Detect which cell encompasses the target text, then output its [x, y] center coordinate. 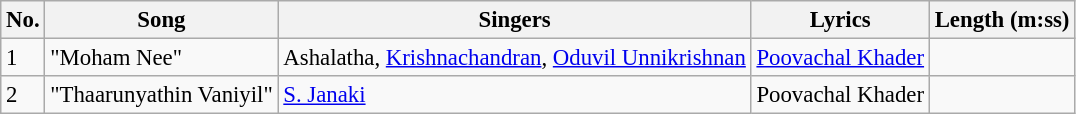
No. [23, 20]
2 [23, 95]
Ashalatha, Krishnachandran, Oduvil Unnikrishnan [514, 58]
Singers [514, 20]
1 [23, 58]
"Moham Nee" [162, 58]
S. Janaki [514, 95]
Song [162, 20]
"Thaarunyathin Vaniyil" [162, 95]
Length (m:ss) [1002, 20]
Lyrics [840, 20]
